For the text-containing cell, return its midpoint in [X, Y] coordinate format. 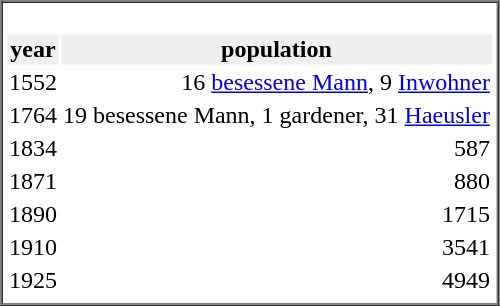
1871 [34, 181]
3541 [277, 247]
1764 [34, 115]
population [277, 49]
16 besessene Mann, 9 Inwohner [277, 83]
1925 [34, 281]
1552 [34, 83]
year population 1552 16 besessene Mann, 9 Inwohner 1764 19 besessene Mann, 1 gardener, 31 Haeusler 1834 587 1871 880 1890 1715 1910 3541 1925 4949 [250, 154]
1715 [277, 215]
880 [277, 181]
587 [277, 149]
19 besessene Mann, 1 gardener, 31 Haeusler [277, 115]
1910 [34, 247]
4949 [277, 281]
1834 [34, 149]
1890 [34, 215]
year [34, 49]
